Return [X, Y] of the center of cell containing provided text 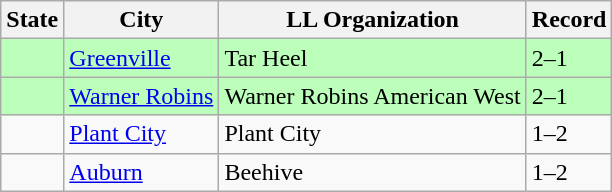
Record [569, 20]
Auburn [142, 172]
LL Organization [372, 20]
Warner Robins American West [372, 96]
Tar Heel [372, 58]
Warner Robins [142, 96]
City [142, 20]
Beehive [372, 172]
State [32, 20]
Greenville [142, 58]
